Detect which cell encompasses the target text, then output its [x, y] center coordinate. 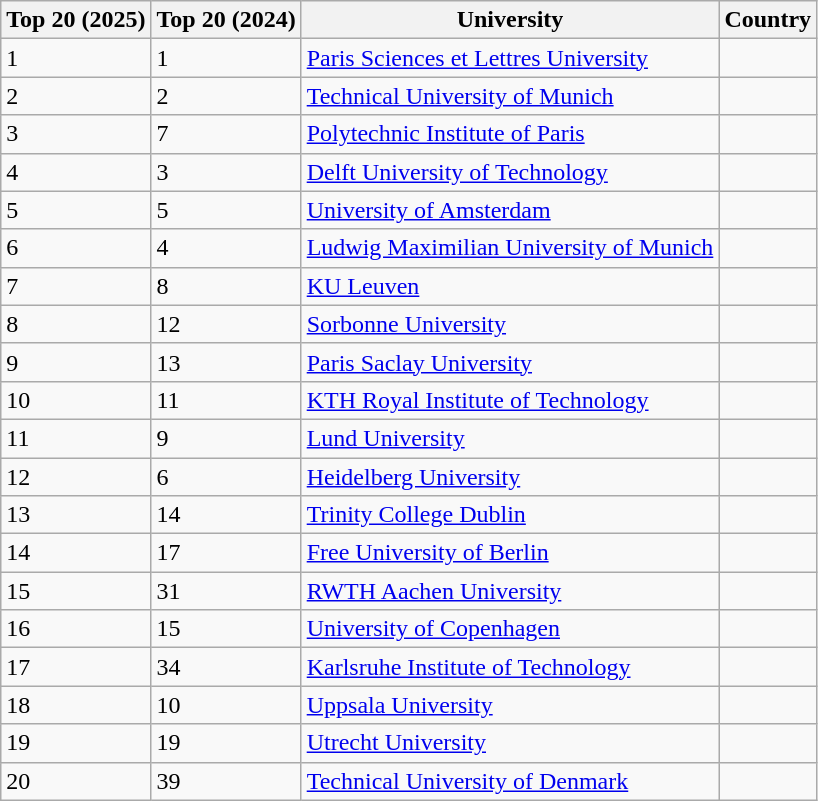
20 [76, 781]
RWTH Aachen University [510, 591]
Trinity College Dublin [510, 515]
Technical University of Munich [510, 96]
Free University of Berlin [510, 553]
39 [226, 781]
Delft University of Technology [510, 172]
Karlsruhe Institute of Technology [510, 667]
16 [76, 629]
Polytechnic Institute of Paris [510, 134]
Technical University of Denmark [510, 781]
University [510, 20]
Heidelberg University [510, 477]
18 [76, 705]
University of Copenhagen [510, 629]
Ludwig Maximilian University of Munich [510, 248]
Country [768, 20]
KTH Royal Institute of Technology [510, 400]
Lund University [510, 438]
Paris Sciences et Lettres University [510, 58]
Top 20 (2025) [76, 20]
Sorbonne University [510, 324]
Utrecht University [510, 743]
Uppsala University [510, 705]
34 [226, 667]
Paris Saclay University [510, 362]
Top 20 (2024) [226, 20]
KU Leuven [510, 286]
31 [226, 591]
University of Amsterdam [510, 210]
